Extract the (x, y) coordinate from the center of the cell holding the provided text.  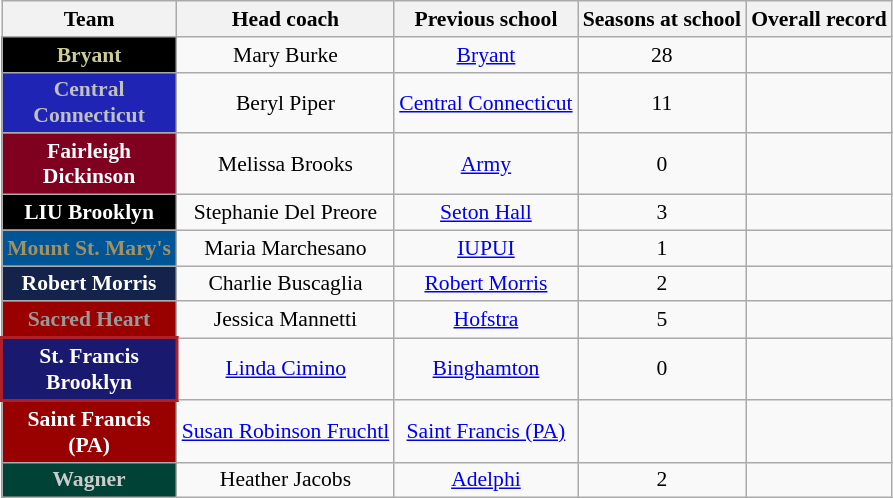
Hofstra (486, 320)
IUPUI (486, 248)
Overall record (819, 19)
5 (662, 320)
Stephanie Del Preore (286, 213)
3 (662, 213)
Army (486, 164)
Susan Robinson Fruchtl (286, 432)
Team (90, 19)
Charlie Buscaglia (286, 284)
Beryl Piper (286, 102)
Adelphi (486, 480)
Seton Hall (486, 213)
Linda Cimino (286, 370)
Fairleigh Dickinson (90, 164)
28 (662, 55)
Melissa Brooks (286, 164)
Wagner (90, 480)
Head coach (286, 19)
Sacred Heart (90, 320)
LIU Brooklyn (90, 213)
1 (662, 248)
Jessica Mannetti (286, 320)
Maria Marchesano (286, 248)
St. Francis Brooklyn (90, 370)
Binghamton (486, 370)
Heather Jacobs (286, 480)
11 (662, 102)
Mary Burke (286, 55)
Previous school (486, 19)
Seasons at school (662, 19)
Mount St. Mary's (90, 248)
